Detect which cell encompasses the target text, then output its (x, y) center coordinate. 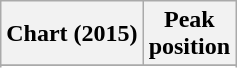
Chart (2015) (72, 34)
Peakposition (189, 34)
